Output the [x, y] coordinate of the center of the cell containing the given text.  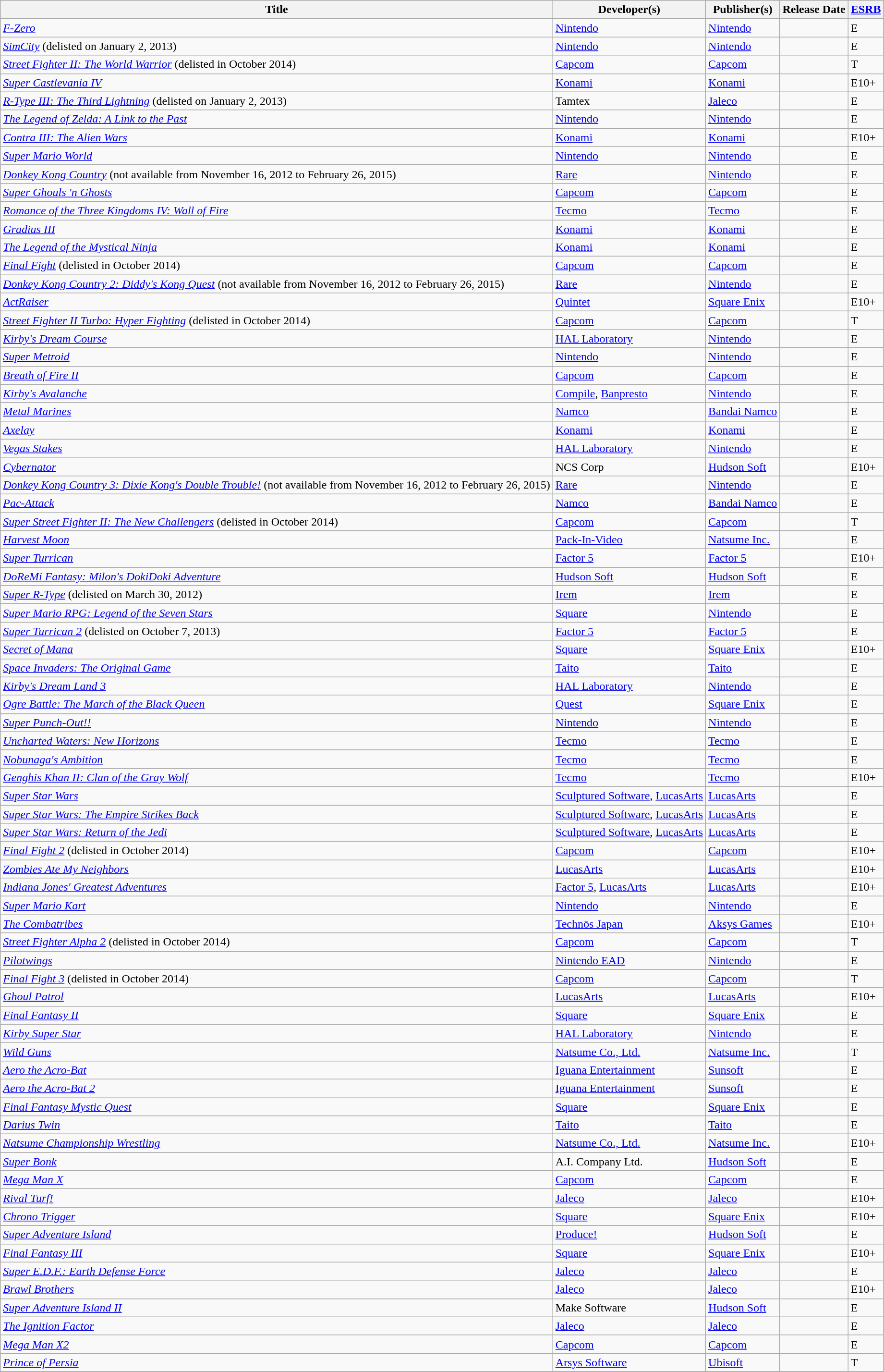
Super Turrican 2 (delisted on October 7, 2013) [277, 631]
Darius Twin [277, 1125]
Street Fighter II: The World Warrior (delisted in October 2014) [277, 64]
Space Invaders: The Original Game [277, 668]
Final Fight (delisted in October 2014) [277, 266]
Donkey Kong Country (not available from November 16, 2012 to February 26, 2015) [277, 174]
Metal Marines [277, 412]
SimCity (delisted on January 2, 2013) [277, 46]
Kirby's Dream Land 3 [277, 686]
A.I. Company Ltd. [629, 1162]
Donkey Kong Country 2: Diddy's Kong Quest (not available from November 16, 2012 to February 26, 2015) [277, 284]
Super Turrican [277, 558]
F-Zero [277, 28]
Cybernator [277, 466]
Kirby's Avalanche [277, 393]
Super Star Wars [277, 796]
Axelay [277, 430]
Aero the Acro-Bat [277, 1070]
Ogre Battle: The March of the Black Queen [277, 704]
Romance of the Three Kingdoms IV: Wall of Fire [277, 210]
Aero the Acro-Bat 2 [277, 1088]
Donkey Kong Country 3: Dixie Kong's Double Trouble! (not available from November 16, 2012 to February 26, 2015) [277, 485]
DoReMi Fantasy: Milon's DokiDoki Adventure [277, 576]
Title [277, 10]
Gradius III [277, 229]
Street Fighter II Turbo: Hyper Fighting (delisted in October 2014) [277, 320]
Final Fantasy Mystic Quest [277, 1106]
Secret of Mana [277, 649]
Factor 5, LucasArts [629, 887]
Breath of Fire II [277, 375]
Final Fight 2 (delisted in October 2014) [277, 851]
Quintet [629, 302]
The Legend of Zelda: A Link to the Past [277, 119]
Make Software [629, 1308]
Super Star Wars: Return of the Jedi [277, 833]
Super Mario Kart [277, 906]
Quest [629, 704]
Super Punch-Out!! [277, 723]
Super Bonk [277, 1162]
Nobunaga's Ambition [277, 759]
Final Fantasy III [277, 1253]
The Ignition Factor [277, 1326]
Pilotwings [277, 960]
Indiana Jones' Greatest Adventures [277, 887]
Arsys Software [629, 1362]
Release Date [814, 10]
Ubisoft [743, 1362]
The Combatribes [277, 924]
Rival Turf! [277, 1198]
The Legend of the Mystical Ninja [277, 247]
Super R-Type (delisted on March 30, 2012) [277, 595]
Prince of Persia [277, 1362]
NCS Corp [629, 466]
Brawl Brothers [277, 1289]
Super Mario World [277, 156]
R-Type III: The Third Lightning (delisted on January 2, 2013) [277, 101]
Tamtex [629, 101]
Pack-In-Video [629, 540]
Aksys Games [743, 924]
Chrono Trigger [277, 1216]
Super Street Fighter II: The New Challengers (delisted in October 2014) [277, 521]
Nintendo EAD [629, 960]
ESRB [866, 10]
Developer(s) [629, 10]
Natsume Championship Wrestling [277, 1143]
Final Fantasy II [277, 1015]
Super Metroid [277, 357]
Vegas Stakes [277, 448]
Super Star Wars: The Empire Strikes Back [277, 814]
Kirby's Dream Course [277, 339]
ActRaiser [277, 302]
Ghoul Patrol [277, 997]
Super E.D.F.: Earth Defense Force [277, 1271]
Final Fight 3 (delisted in October 2014) [277, 979]
Harvest Moon [277, 540]
Mega Man X [277, 1180]
Produce! [629, 1235]
Super Adventure Island [277, 1235]
Pac-Attack [277, 503]
Super Ghouls 'n Ghosts [277, 192]
Super Adventure Island II [277, 1308]
Uncharted Waters: New Horizons [277, 741]
Technōs Japan [629, 924]
Wild Guns [277, 1052]
Genghis Khan II: Clan of the Gray Wolf [277, 777]
Compile, Banpresto [629, 393]
Super Mario RPG: Legend of the Seven Stars [277, 613]
Zombies Ate My Neighbors [277, 869]
Publisher(s) [743, 10]
Street Fighter Alpha 2 (delisted in October 2014) [277, 942]
Super Castlevania IV [277, 83]
Kirby Super Star [277, 1033]
Contra III: The Alien Wars [277, 137]
Mega Man X2 [277, 1344]
